Pinpoint the cell where the given text exists, returning its [x, y] midpoint coordinate. 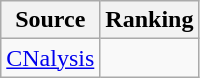
Ranking [150, 20]
CNalysis [50, 58]
Source [50, 20]
